Determine the (X, Y) coordinate at the center of the cell enclosing the given text.  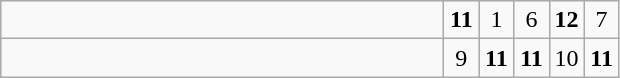
9 (462, 58)
7 (602, 20)
10 (566, 58)
1 (496, 20)
6 (532, 20)
12 (566, 20)
